Find where the given text appears and provide that cell's center as [x, y] coordinate. 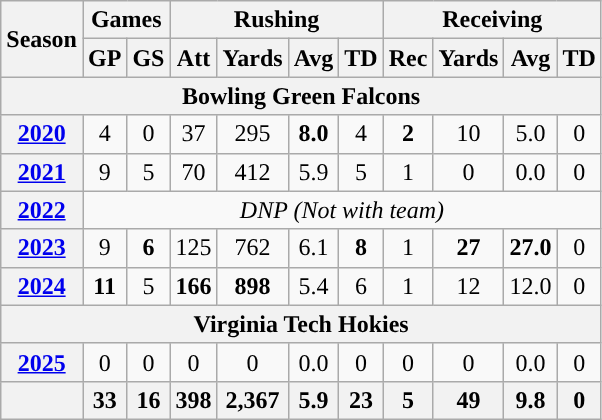
125 [194, 248]
2022 [42, 210]
Season [42, 39]
2025 [42, 362]
Games [126, 20]
295 [252, 134]
Bowling Green Falcons [302, 96]
37 [194, 134]
166 [194, 286]
27.0 [530, 248]
8 [361, 248]
898 [252, 286]
8.0 [314, 134]
Rec [408, 58]
Att [194, 58]
Virginia Tech Hokies [302, 324]
2021 [42, 172]
2024 [42, 286]
GS [148, 58]
70 [194, 172]
23 [361, 400]
GP [104, 58]
DNP (Not with team) [342, 210]
6.1 [314, 248]
10 [468, 134]
762 [252, 248]
398 [194, 400]
Receiving [492, 20]
Rushing [276, 20]
12 [468, 286]
9.8 [530, 400]
5.0 [530, 134]
12.0 [530, 286]
2020 [42, 134]
11 [104, 286]
2,367 [252, 400]
49 [468, 400]
5.4 [314, 286]
412 [252, 172]
2023 [42, 248]
27 [468, 248]
2 [408, 134]
16 [148, 400]
33 [104, 400]
